Extract the (x, y) coordinate from the center of the cell holding the provided text.  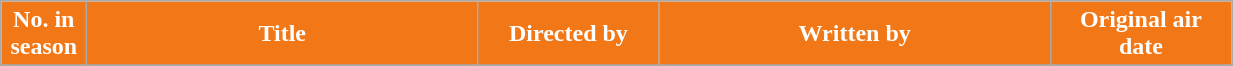
Original air date (1141, 34)
Title (282, 34)
Directed by (569, 34)
Written by (854, 34)
No. inseason (44, 34)
